Pinpoint the cell where the given text exists, returning its (x, y) midpoint coordinate. 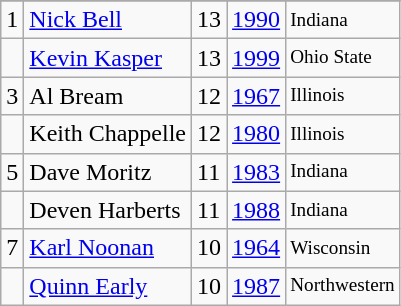
1980 (256, 134)
Al Bream (108, 96)
Keith Chappelle (108, 134)
Quinn Early (108, 286)
Dave Moritz (108, 172)
Northwestern (343, 286)
1967 (256, 96)
Ohio State (343, 58)
Wisconsin (343, 248)
3 (12, 96)
7 (12, 248)
Kevin Kasper (108, 58)
Karl Noonan (108, 248)
Nick Bell (108, 20)
1988 (256, 210)
1990 (256, 20)
1964 (256, 248)
1 (12, 20)
1987 (256, 286)
1983 (256, 172)
1999 (256, 58)
Deven Harberts (108, 210)
5 (12, 172)
